Capture the cell that displays the provided text and extract its [X, Y] central coordinate. 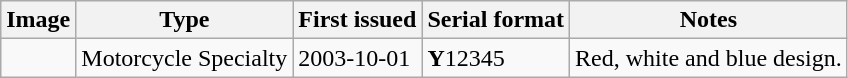
Type [184, 20]
First issued [358, 20]
Red, white and blue design. [709, 58]
Image [38, 20]
2003-10-01 [358, 58]
Y12345 [496, 58]
Motorcycle Specialty [184, 58]
Notes [709, 20]
Serial format [496, 20]
